Return the (x, y) coordinate for the center point of the cell that contains the specified text.  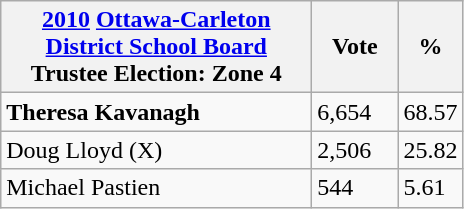
2,506 (355, 150)
68.57 (430, 112)
5.61 (430, 188)
Vote (355, 47)
6,654 (355, 112)
544 (355, 188)
Doug Lloyd (X) (156, 150)
Michael Pastien (156, 188)
% (430, 47)
25.82 (430, 150)
Theresa Kavanagh (156, 112)
2010 Ottawa-Carleton District School Board Trustee Election: Zone 4 (156, 47)
